Provide the [x, y] coordinate of the cell's center where the given text is located.  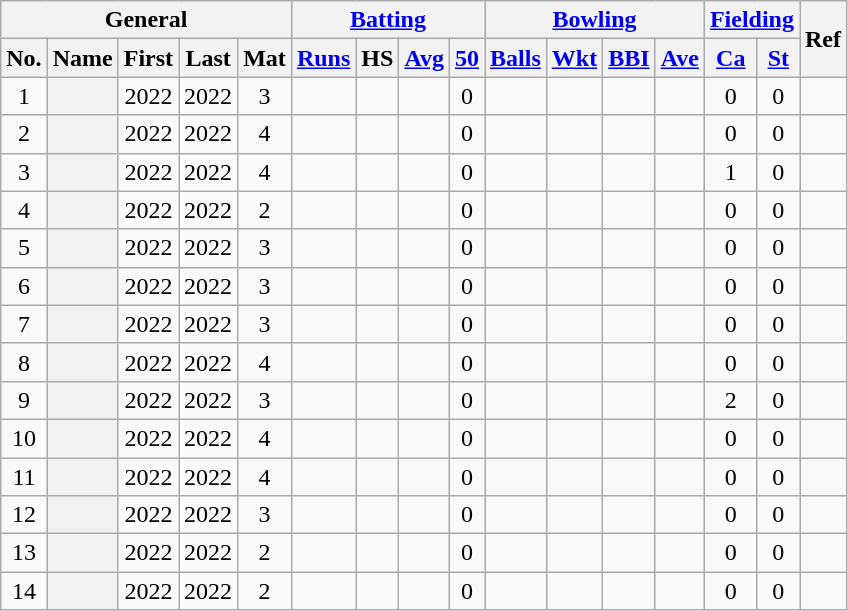
St [778, 58]
50 [466, 58]
General [146, 20]
10 [24, 438]
Wkt [574, 58]
8 [24, 362]
13 [24, 553]
Runs [323, 58]
BBI [629, 58]
9 [24, 400]
Batting [388, 20]
6 [24, 286]
Last [208, 58]
No. [24, 58]
Avg [424, 58]
11 [24, 477]
Ave [680, 58]
Name [82, 58]
7 [24, 324]
Balls [516, 58]
First [148, 58]
12 [24, 515]
Bowling [595, 20]
HS [378, 58]
Mat [265, 58]
Ca [730, 58]
5 [24, 248]
14 [24, 591]
Ref [824, 39]
Fielding [752, 20]
